Provide the [X, Y] coordinate of the cell's center where the given text is located.  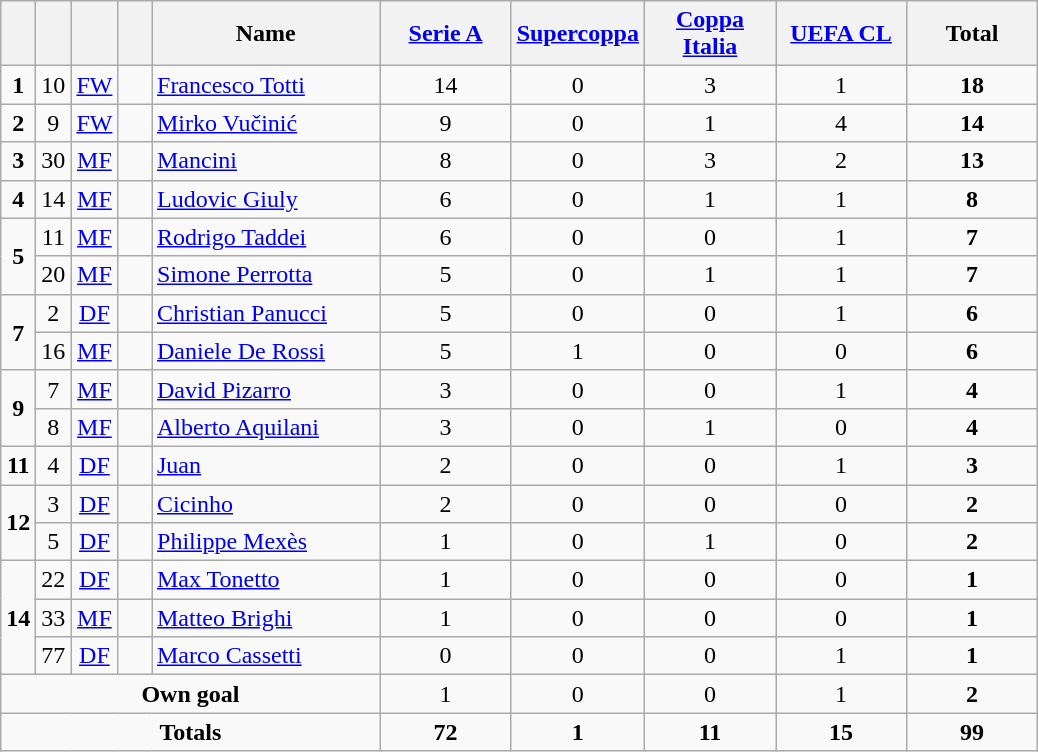
20 [54, 275]
Serie A [446, 34]
Total [972, 34]
72 [446, 732]
Alberto Aquilani [266, 427]
16 [54, 351]
Francesco Totti [266, 85]
Totals [190, 732]
Juan [266, 465]
30 [54, 161]
15 [842, 732]
Mirko Vučinić [266, 123]
Own goal [190, 694]
18 [972, 85]
Name [266, 34]
Ludovic Giuly [266, 199]
Daniele De Rossi [266, 351]
Max Tonetto [266, 580]
Cicinho [266, 503]
David Pizarro [266, 389]
Matteo Brighi [266, 618]
99 [972, 732]
33 [54, 618]
Simone Perrotta [266, 275]
Rodrigo Taddei [266, 237]
UEFA CL [842, 34]
12 [18, 522]
Philippe Mexès [266, 542]
10 [54, 85]
Supercoppa [578, 34]
Mancini [266, 161]
22 [54, 580]
Christian Panucci [266, 313]
Marco Cassetti [266, 656]
77 [54, 656]
13 [972, 161]
Coppa Italia [710, 34]
